From the cell containing the given text, extract its center point as (x, y) coordinate. 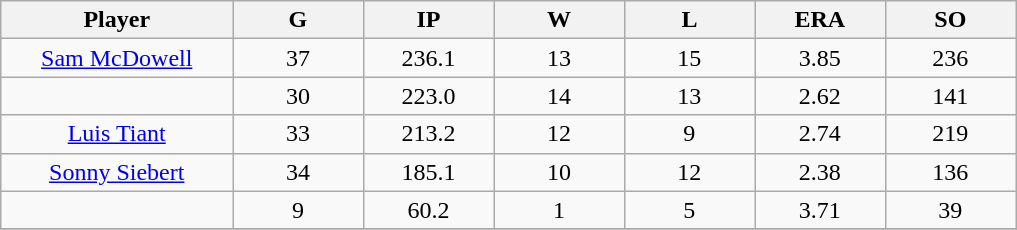
236.1 (428, 58)
219 (950, 134)
33 (298, 134)
IP (428, 20)
185.1 (428, 172)
3.71 (820, 210)
141 (950, 96)
60.2 (428, 210)
Sonny Siebert (117, 172)
213.2 (428, 134)
Sam McDowell (117, 58)
39 (950, 210)
14 (559, 96)
W (559, 20)
SO (950, 20)
L (689, 20)
Player (117, 20)
3.85 (820, 58)
236 (950, 58)
5 (689, 210)
1 (559, 210)
G (298, 20)
2.62 (820, 96)
30 (298, 96)
10 (559, 172)
ERA (820, 20)
15 (689, 58)
136 (950, 172)
2.74 (820, 134)
37 (298, 58)
34 (298, 172)
Luis Tiant (117, 134)
2.38 (820, 172)
223.0 (428, 96)
